Identify which cell holds the provided text, then report its (X, Y) central coordinate. 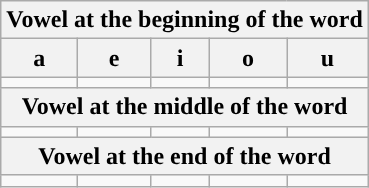
Vowel at the beginning of the word (185, 20)
i (180, 58)
Vowel at the middle of the word (185, 107)
o (248, 58)
a (40, 58)
e (114, 58)
u (328, 58)
Vowel at the end of the word (185, 156)
